Provide the (X, Y) coordinate of the cell's center where the given text is located.  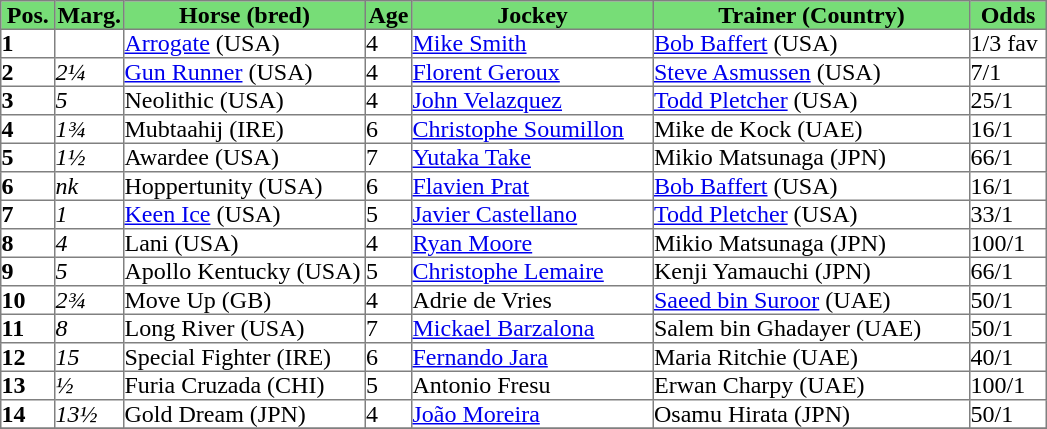
Keen Ice (USA) (245, 214)
15 (90, 357)
Jockey (533, 15)
Gun Runner (USA) (245, 72)
Hoppertunity (USA) (245, 186)
Long River (USA) (245, 328)
12 (28, 357)
John Velazquez (533, 100)
Mickael Barzalona (533, 328)
1¾ (90, 129)
Mubtaahij (IRE) (245, 129)
Flavien Prat (533, 186)
10 (28, 300)
11 (28, 328)
Javier Castellano (533, 214)
Horse (bred) (245, 15)
Marg. (90, 15)
Gold Dream (JPN) (245, 414)
2¾ (90, 300)
Steve Asmussen (USA) (811, 72)
Special Fighter (IRE) (245, 357)
2 (28, 72)
Maria Ritchie (UAE) (811, 357)
Yutaka Take (533, 157)
40/1 (1008, 357)
9 (28, 271)
Erwan Charpy (UAE) (811, 385)
Christophe Lemaire (533, 271)
Neolithic (USA) (245, 100)
2¼ (90, 72)
1½ (90, 157)
Awardee (USA) (245, 157)
Mike Smith (533, 43)
33/1 (1008, 214)
25/1 (1008, 100)
Pos. (28, 15)
Ryan Moore (533, 243)
Osamu Hirata (JPN) (811, 414)
João Moreira (533, 414)
Furia Cruzada (CHI) (245, 385)
Kenji Yamauchi (JPN) (811, 271)
Lani (USA) (245, 243)
Move Up (GB) (245, 300)
14 (28, 414)
Arrogate (USA) (245, 43)
Florent Geroux (533, 72)
Age (388, 15)
1/3 fav (1008, 43)
3 (28, 100)
Mike de Kock (UAE) (811, 129)
Apollo Kentucky (USA) (245, 271)
Antonio Fresu (533, 385)
Adrie de Vries (533, 300)
Fernando Jara (533, 357)
Odds (1008, 15)
13½ (90, 414)
½ (90, 385)
Saeed bin Suroor (UAE) (811, 300)
7/1 (1008, 72)
Christophe Soumillon (533, 129)
Salem bin Ghadayer (UAE) (811, 328)
Trainer (Country) (811, 15)
13 (28, 385)
nk (90, 186)
